Return the (x, y) coordinate for the center point of the cell that contains the specified text.  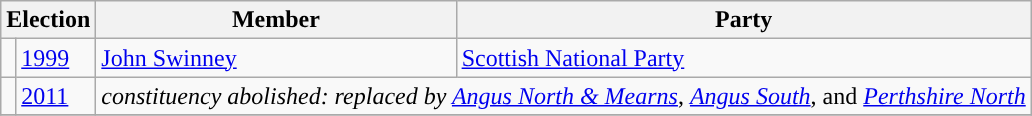
2011 (56, 96)
Party (744, 20)
1999 (56, 58)
Scottish National Party (744, 58)
Member (276, 20)
John Swinney (276, 58)
constituency abolished: replaced by Angus North & Mearns, Angus South, and Perthshire North (564, 96)
Election (48, 20)
